Capture the cell that displays the provided text and extract its [X, Y] central coordinate. 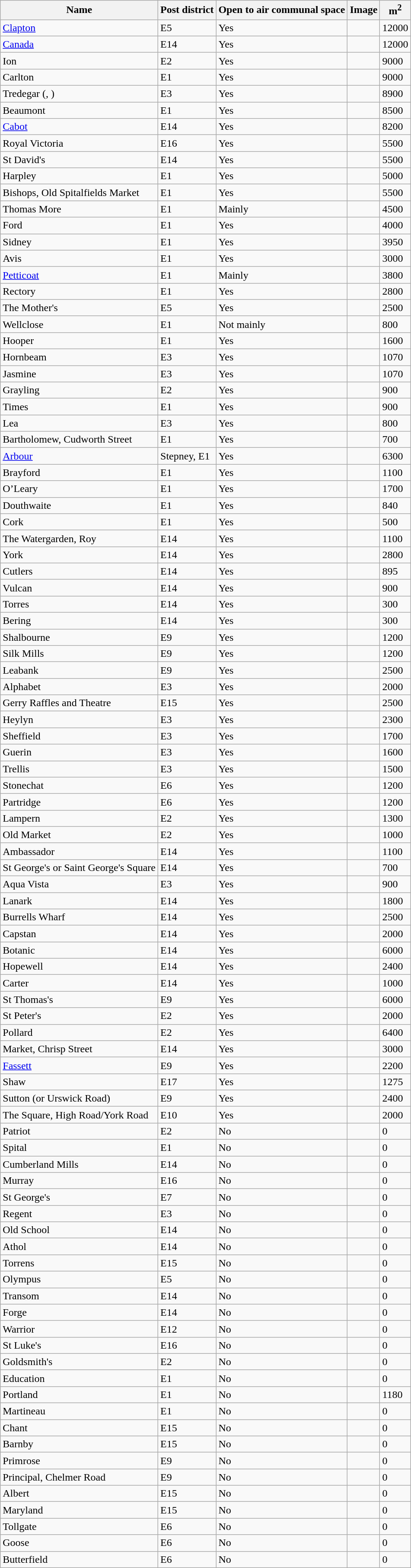
Tollgate [80, 1526]
6300 [395, 456]
Post district [187, 10]
Leabank [80, 670]
Goldsmith's [80, 1362]
Douthwaite [80, 505]
St George's [80, 1197]
Chant [80, 1428]
Clapton [80, 28]
8200 [395, 127]
895 [395, 571]
Partridge [80, 802]
m2 [395, 10]
Sheffield [80, 736]
The Mother's [80, 308]
O’Leary [80, 489]
Harpley [80, 176]
Sidney [80, 242]
Heylyn [80, 720]
Murray [80, 1181]
Primrose [80, 1461]
Avis [80, 258]
Canada [80, 44]
4500 [395, 209]
St George's or Saint George's Square [80, 868]
Fassett [80, 1065]
Butterfield [80, 1559]
Image [364, 10]
Albert [80, 1494]
Cork [80, 522]
St David's [80, 160]
Wellclose [80, 324]
The Square, High Road/York Road [80, 1115]
Carlton [80, 77]
Market, Chrisp Street [80, 1049]
Lampern [80, 818]
Times [80, 407]
E10 [187, 1115]
Spital [80, 1148]
Martineau [80, 1411]
Botanic [80, 950]
Brayford [80, 472]
Ion [80, 61]
The Watergarden, Roy [80, 538]
1300 [395, 818]
1275 [395, 1082]
Ambassador [80, 851]
Old Market [80, 835]
Portland [80, 1394]
Pollard [80, 1032]
Principal, Chelmer Road [80, 1477]
St Luke's [80, 1345]
Bartholomew, Cudworth Street [80, 440]
Forge [80, 1312]
5000 [395, 176]
Burrells Wharf [80, 917]
Torres [80, 604]
Hornbeam [80, 357]
St Peter's [80, 1016]
3950 [395, 242]
Regent [80, 1214]
Hopewell [80, 967]
E7 [187, 1197]
Royal Victoria [80, 143]
2300 [395, 720]
1180 [395, 1394]
Aqua Vista [80, 884]
Jasmine [80, 374]
Alphabet [80, 687]
Education [80, 1378]
Maryland [80, 1510]
St Thomas's [80, 999]
Petticoat [80, 275]
Stepney, E1 [187, 456]
Thomas More [80, 209]
1500 [395, 769]
Transom [80, 1296]
8900 [395, 94]
Silk Mills [80, 654]
Hooper [80, 341]
Cutlers [80, 571]
4000 [395, 225]
Lanark [80, 901]
Arbour [80, 456]
Warrior [80, 1329]
Name [80, 10]
Not mainly [282, 324]
Vulcan [80, 588]
Athol [80, 1247]
Goose [80, 1543]
E12 [187, 1329]
Beaumont [80, 110]
Patriot [80, 1131]
3800 [395, 275]
Shaw [80, 1082]
8500 [395, 110]
Carter [80, 983]
Open to air communal space [282, 10]
Gerry Raffles and Theatre [80, 703]
500 [395, 522]
Rectory [80, 291]
Sutton (or Urswick Road) [80, 1098]
Guerin [80, 752]
Barnby [80, 1444]
Lea [80, 423]
Cabot [80, 127]
2200 [395, 1065]
Old School [80, 1230]
Ford [80, 225]
E17 [187, 1082]
York [80, 555]
6400 [395, 1032]
Stonechat [80, 785]
Bering [80, 621]
Shalbourne [80, 637]
Capstan [80, 934]
Torrens [80, 1263]
Cumberland Mills [80, 1164]
Grayling [80, 390]
Olympus [80, 1279]
Tredegar (, ) [80, 94]
840 [395, 505]
Trellis [80, 769]
Bishops, Old Spitalfields Market [80, 193]
1800 [395, 901]
